Extract the [X, Y] coordinate from the center of the cell holding the provided text.  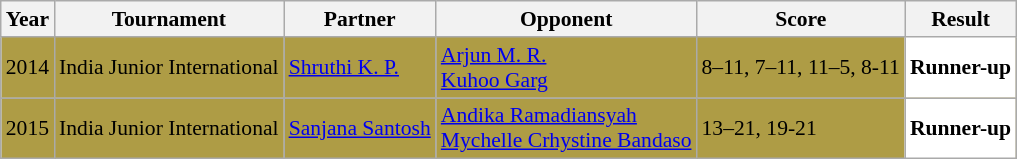
Tournament [169, 19]
2014 [28, 68]
Arjun M. R. Kuhoo Garg [566, 68]
Partner [360, 19]
Andika Ramadiansyah Mychelle Crhystine Bandaso [566, 128]
Result [960, 19]
Year [28, 19]
13–21, 19-21 [801, 128]
Score [801, 19]
8–11, 7–11, 11–5, 8-11 [801, 68]
Shruthi K. P. [360, 68]
2015 [28, 128]
Opponent [566, 19]
Sanjana Santosh [360, 128]
